Return the (x, y) coordinate for the center point of the cell that contains the specified text.  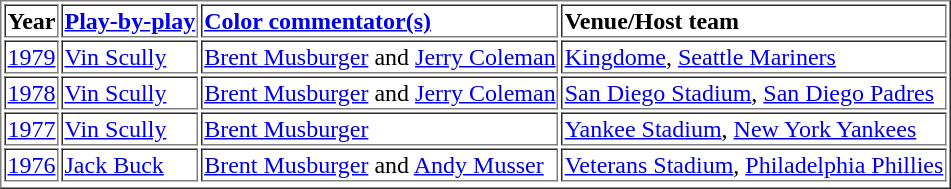
1976 (31, 164)
Yankee Stadium, New York Yankees (754, 128)
Kingdome, Seattle Mariners (754, 56)
Brent Musburger (380, 128)
Play-by-play (130, 20)
1977 (31, 128)
Jack Buck (130, 164)
1979 (31, 56)
Year (31, 20)
Brent Musburger and Andy Musser (380, 164)
Venue/Host team (754, 20)
San Diego Stadium, San Diego Padres (754, 92)
Veterans Stadium, Philadelphia Phillies (754, 164)
1978 (31, 92)
Color commentator(s) (380, 20)
